Output the [X, Y] coordinate of the center of the cell containing the given text.  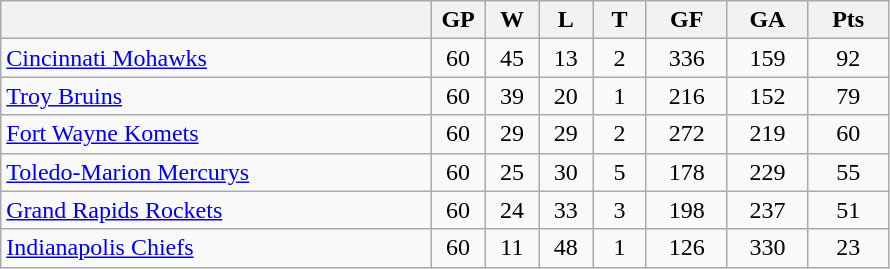
229 [768, 172]
39 [512, 96]
Indianapolis Chiefs [216, 248]
51 [848, 210]
216 [686, 96]
20 [566, 96]
3 [620, 210]
48 [566, 248]
126 [686, 248]
55 [848, 172]
237 [768, 210]
159 [768, 58]
W [512, 20]
92 [848, 58]
Toledo-Marion Mercurys [216, 172]
GA [768, 20]
Troy Bruins [216, 96]
178 [686, 172]
330 [768, 248]
Grand Rapids Rockets [216, 210]
45 [512, 58]
T [620, 20]
GF [686, 20]
152 [768, 96]
Pts [848, 20]
198 [686, 210]
30 [566, 172]
Cincinnati Mohawks [216, 58]
25 [512, 172]
Fort Wayne Komets [216, 134]
24 [512, 210]
219 [768, 134]
79 [848, 96]
13 [566, 58]
GP [458, 20]
23 [848, 248]
33 [566, 210]
336 [686, 58]
272 [686, 134]
L [566, 20]
5 [620, 172]
11 [512, 248]
